Find where the given text appears and provide that cell's center as (x, y) coordinate. 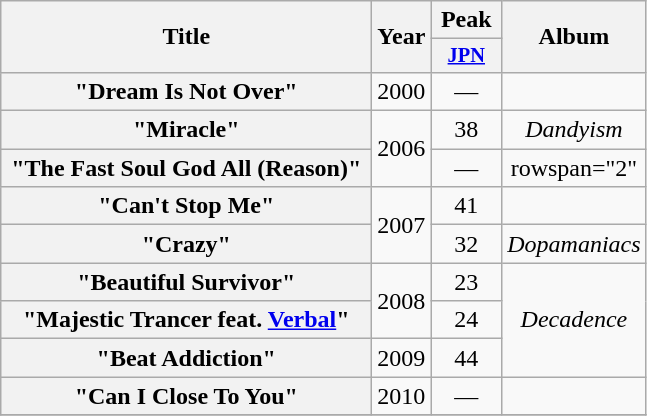
JPN (466, 56)
"Beautiful Survivor" (186, 282)
2008 (402, 301)
Decadence (574, 320)
"Crazy" (186, 244)
2000 (402, 91)
2006 (402, 149)
"Dream Is Not Over" (186, 91)
23 (466, 282)
"The Fast Soul God All (Reason)" (186, 168)
Year (402, 37)
"Majestic Trancer feat. Verbal" (186, 320)
rowspan="2" (574, 168)
"Miracle" (186, 130)
32 (466, 244)
2007 (402, 225)
41 (466, 206)
Title (186, 37)
Dopamaniacs (574, 244)
Album (574, 37)
2010 (402, 396)
"Can't Stop Me" (186, 206)
"Beat Addiction" (186, 358)
"Can I Close To You" (186, 396)
Peak (466, 20)
Dandyism (574, 130)
44 (466, 358)
2009 (402, 358)
24 (466, 320)
38 (466, 130)
